For the text-containing cell, return its midpoint in (X, Y) coordinate format. 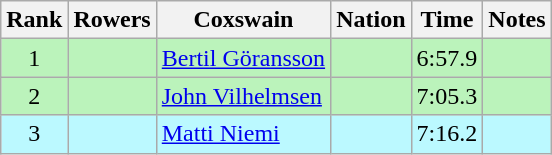
Rowers (112, 20)
Rank (34, 20)
3 (34, 134)
John Vilhelmsen (243, 96)
Bertil Göransson (243, 58)
2 (34, 96)
7:05.3 (447, 96)
Nation (371, 20)
7:16.2 (447, 134)
Time (447, 20)
1 (34, 58)
Matti Niemi (243, 134)
Coxswain (243, 20)
6:57.9 (447, 58)
Notes (517, 20)
